Provide the [X, Y] coordinate of the cell's center where the given text is located.  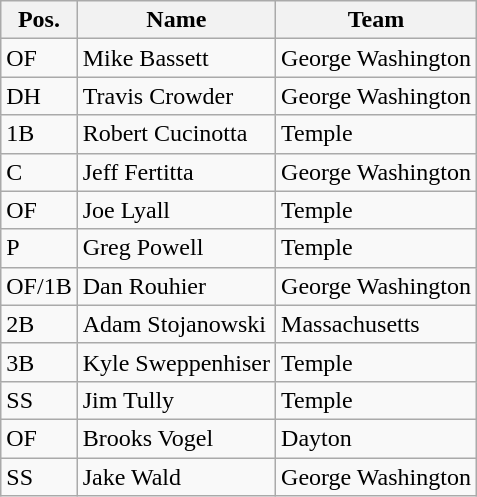
Brooks Vogel [176, 438]
3B [39, 362]
DH [39, 96]
Dan Rouhier [176, 286]
Pos. [39, 20]
Team [376, 20]
Jim Tully [176, 400]
2B [39, 324]
Robert Cucinotta [176, 134]
Joe Lyall [176, 210]
Jeff Fertitta [176, 172]
Name [176, 20]
Massachusetts [376, 324]
Adam Stojanowski [176, 324]
Dayton [376, 438]
Jake Wald [176, 477]
P [39, 248]
Mike Bassett [176, 58]
Kyle Sweppenhiser [176, 362]
C [39, 172]
1B [39, 134]
OF/1B [39, 286]
Travis Crowder [176, 96]
Greg Powell [176, 248]
